Provide the [X, Y] coordinate of the cell's center where the given text is located.  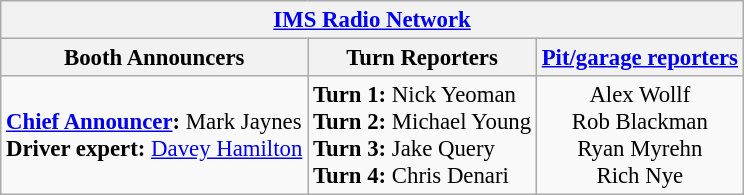
Turn Reporters [422, 58]
Turn 1: Nick YeomanTurn 2: Michael YoungTurn 3: Jake QueryTurn 4: Chris Denari [422, 136]
Pit/garage reporters [640, 58]
Alex WollfRob BlackmanRyan MyrehnRich Nye [640, 136]
Chief Announcer: Mark JaynesDriver expert: Davey Hamilton [154, 136]
IMS Radio Network [372, 20]
Booth Announcers [154, 58]
